Capture the cell that displays the provided text and extract its [X, Y] central coordinate. 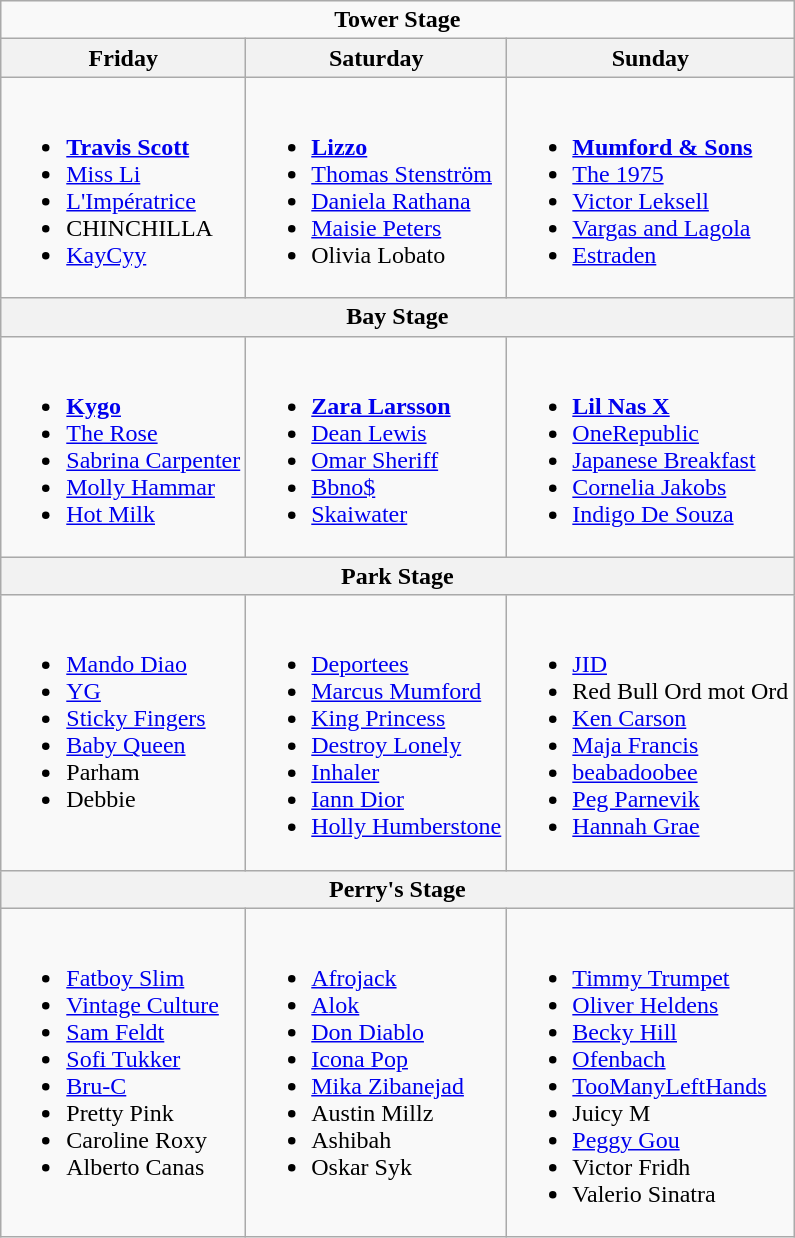
Fatboy SlimVintage CultureSam FeldtSofi TukkerBru-CPretty PinkCaroline RoxyAlberto Canas [124, 1072]
Friday [124, 58]
Travis ScottMiss LiL'ImpératriceCHINCHILLAKayCyy [124, 188]
Timmy TrumpetOliver HeldensBecky HillOfenbachTooManyLeftHandsJuicy MPeggy GouVictor FridhValerio Sinatra [650, 1072]
JIDRed Bull Ord mot OrdKen CarsonMaja FrancisbeabadoobeePeg ParnevikHannah Grae [650, 732]
LizzoThomas StenströmDaniela RathanaMaisie PetersOlivia Lobato [376, 188]
Zara LarssonDean LewisOmar SheriffBbno$Skaiwater [376, 446]
Mumford & SonsThe 1975Victor LeksellVargas and LagolaEstraden [650, 188]
Sunday [650, 58]
Perry's Stage [398, 889]
Saturday [376, 58]
DeporteesMarcus MumfordKing PrincessDestroy LonelyInhalerIann DiorHolly Humberstone [376, 732]
Park Stage [398, 576]
Tower Stage [398, 20]
KygoThe RoseSabrina CarpenterMolly HammarHot Milk [124, 446]
AfrojackAlokDon DiabloIcona PopMika ZibanejadAustin MillzAshibahOskar Syk [376, 1072]
Lil Nas XOneRepublicJapanese BreakfastCornelia JakobsIndigo De Souza [650, 446]
Mando DiaoYGSticky FingersBaby QueenParhamDebbie [124, 732]
Bay Stage [398, 317]
